Pinpoint the cell where the given text exists, returning its (x, y) midpoint coordinate. 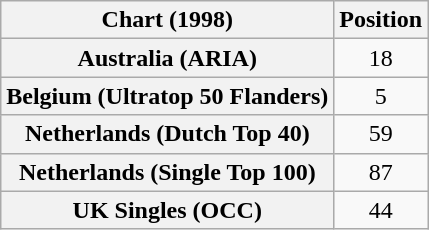
87 (381, 172)
59 (381, 134)
Position (381, 20)
5 (381, 96)
44 (381, 210)
18 (381, 58)
Chart (1998) (168, 20)
Australia (ARIA) (168, 58)
Netherlands (Single Top 100) (168, 172)
Netherlands (Dutch Top 40) (168, 134)
UK Singles (OCC) (168, 210)
Belgium (Ultratop 50 Flanders) (168, 96)
